Locate the cell with the specified text and output its (X, Y) center coordinate. 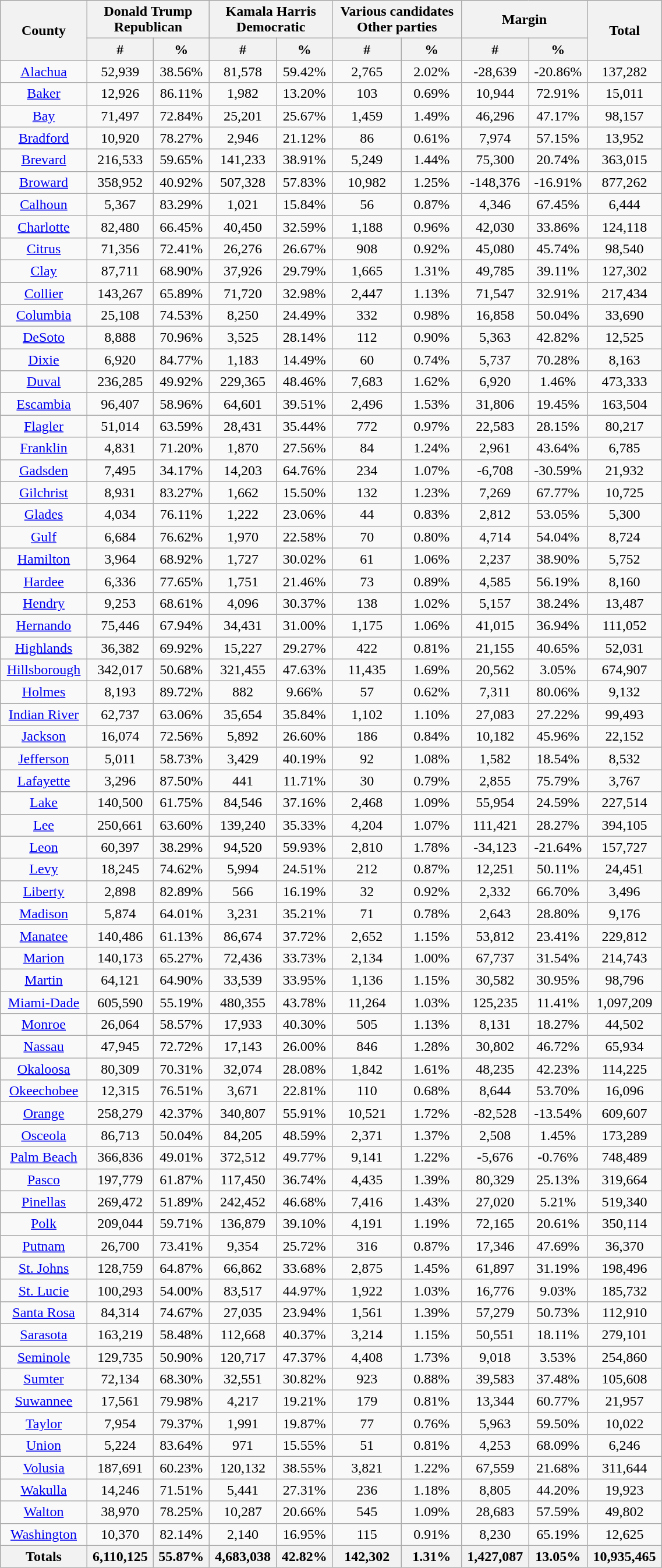
31.54% (558, 958)
605,590 (120, 1002)
36,382 (120, 648)
49.77% (305, 1158)
2,140 (242, 1534)
112,668 (242, 1335)
53.05% (558, 515)
30,582 (495, 980)
27,035 (242, 1312)
16,074 (120, 737)
9,354 (242, 1246)
40.65% (558, 648)
74.67% (181, 1312)
57.15% (558, 138)
DeSoto (44, 338)
70.28% (558, 360)
1.00% (432, 958)
103 (367, 94)
212 (367, 869)
250,661 (120, 825)
6,336 (120, 581)
39.10% (305, 1224)
1,097,209 (624, 1002)
358,952 (120, 182)
9,253 (120, 603)
258,279 (120, 1113)
35,654 (242, 714)
33.73% (305, 958)
39.11% (558, 271)
86,713 (120, 1135)
8,163 (624, 360)
4,831 (120, 448)
473,333 (624, 382)
13.20% (305, 94)
13,487 (624, 603)
Union (44, 1446)
50.68% (181, 670)
84,314 (120, 1312)
72,436 (242, 958)
38,970 (120, 1512)
75,300 (495, 160)
Holmes (44, 692)
507,328 (242, 182)
72,134 (120, 1379)
2,765 (367, 72)
179 (367, 1401)
Kamala HarrisDemocratic (271, 20)
-13.54% (558, 1113)
7,416 (367, 1202)
1,662 (242, 493)
Bradford (44, 138)
0.83% (432, 515)
27,083 (495, 714)
132 (367, 493)
28.08% (305, 1069)
69.92% (181, 648)
8,250 (242, 316)
16.95% (305, 1534)
Franklin (44, 448)
70.96% (181, 338)
19.87% (305, 1424)
Clay (44, 271)
71,547 (495, 293)
Martin (44, 980)
545 (367, 1512)
86 (367, 138)
21,957 (624, 1401)
63.60% (181, 825)
29.79% (305, 271)
60 (367, 360)
185,732 (624, 1290)
7,974 (495, 138)
Brevard (44, 160)
8,532 (624, 759)
17,933 (242, 1025)
33.86% (558, 226)
58.73% (181, 759)
39.51% (305, 404)
242,452 (242, 1202)
2,875 (367, 1268)
18.54% (558, 759)
15,011 (624, 94)
1.53% (432, 404)
3,429 (242, 759)
197,779 (120, 1180)
67,559 (495, 1468)
254,860 (624, 1357)
74.62% (181, 869)
76.51% (181, 1091)
772 (367, 426)
0.62% (432, 692)
22,152 (624, 737)
1,459 (367, 116)
Dixie (44, 360)
Leon (44, 847)
441 (242, 781)
5,224 (120, 1446)
79.98% (181, 1401)
7,269 (495, 493)
98,796 (624, 980)
32.91% (558, 293)
61,897 (495, 1268)
Gadsden (44, 470)
Polk (44, 1224)
47.37% (305, 1357)
20.74% (558, 160)
1.37% (432, 1135)
10,287 (242, 1512)
25.13% (558, 1180)
75.79% (558, 781)
2,332 (495, 891)
63.06% (181, 714)
34,431 (242, 625)
83.64% (181, 1446)
139,240 (242, 825)
Pinellas (44, 1202)
0.98% (432, 316)
66.45% (181, 226)
-30.59% (558, 470)
68.61% (181, 603)
49.01% (181, 1158)
163,219 (120, 1335)
1,102 (367, 714)
8,644 (495, 1091)
23.41% (558, 936)
5,892 (242, 737)
61 (367, 559)
34.17% (181, 470)
94,520 (242, 847)
1,222 (242, 515)
87.50% (181, 781)
Levy (44, 869)
71,497 (120, 116)
40.30% (305, 1025)
4,034 (120, 515)
98,157 (624, 116)
49,785 (495, 271)
4,217 (242, 1401)
Glades (44, 515)
-0.76% (558, 1158)
Collier (44, 293)
55.87% (181, 1556)
1.23% (432, 493)
30.82% (305, 1379)
2.02% (432, 72)
13,344 (495, 1401)
0.88% (432, 1379)
82,480 (120, 226)
321,455 (242, 670)
23.06% (305, 515)
138 (367, 603)
1,582 (495, 759)
1.28% (432, 1047)
11,264 (367, 1002)
269,472 (120, 1202)
28.27% (558, 825)
1.78% (432, 847)
18,245 (120, 869)
1.18% (432, 1490)
100,293 (120, 1290)
3,231 (242, 914)
2,447 (367, 293)
19,923 (624, 1490)
3.05% (558, 670)
80,329 (495, 1180)
Okeechobee (44, 1091)
Orange (44, 1113)
82.89% (181, 891)
57,279 (495, 1312)
Escambia (44, 404)
Gilchrist (44, 493)
65.89% (181, 293)
55.19% (181, 1002)
0.80% (432, 537)
60,397 (120, 847)
40.92% (181, 182)
1.19% (432, 1224)
Total (624, 30)
83.29% (181, 204)
5,441 (242, 1490)
12,525 (624, 338)
32.98% (305, 293)
Charlotte (44, 226)
71,356 (120, 249)
8,931 (120, 493)
-16.91% (558, 182)
6,785 (624, 448)
8,193 (120, 692)
71,720 (242, 293)
1,665 (367, 271)
30.02% (305, 559)
61.13% (181, 936)
72.91% (558, 94)
1,751 (242, 581)
136,879 (242, 1224)
1,188 (367, 226)
1.61% (432, 1069)
61.87% (181, 1180)
143,267 (120, 293)
70.31% (181, 1069)
114,225 (624, 1069)
Margin (525, 20)
Jackson (44, 737)
64.01% (181, 914)
31.19% (558, 1268)
84.77% (181, 360)
71.51% (181, 1490)
10,944 (495, 94)
2,961 (495, 448)
45.96% (558, 737)
24.59% (558, 803)
9,141 (367, 1158)
68.92% (181, 559)
92 (367, 759)
Hardee (44, 581)
7,311 (495, 692)
0.69% (432, 94)
62,737 (120, 714)
1.43% (432, 1202)
3,821 (367, 1468)
9,018 (495, 1357)
4,683,038 (242, 1556)
9,132 (624, 692)
78.25% (181, 1512)
27.22% (558, 714)
32.59% (305, 226)
1.08% (432, 759)
Walton (44, 1512)
Jefferson (44, 759)
37.48% (558, 1379)
72.41% (181, 249)
24,451 (624, 869)
St. Lucie (44, 1290)
137,282 (624, 72)
28.14% (305, 338)
4,408 (367, 1357)
0.91% (432, 1534)
-5,676 (495, 1158)
21.46% (305, 581)
41,015 (495, 625)
2,371 (367, 1135)
50.90% (181, 1357)
3.53% (558, 1357)
908 (367, 249)
4,346 (495, 204)
214,743 (624, 958)
209,044 (120, 1224)
9.66% (305, 692)
82.14% (181, 1534)
55,954 (495, 803)
Okaloosa (44, 1069)
3,671 (242, 1091)
Liberty (44, 891)
48,235 (495, 1069)
73 (367, 581)
64,121 (120, 980)
31.00% (305, 625)
60.77% (558, 1401)
36.74% (305, 1180)
2,496 (367, 404)
Lee (44, 825)
16.19% (305, 891)
28.80% (558, 914)
38.90% (558, 559)
55.91% (305, 1113)
1,561 (367, 1312)
340,807 (242, 1113)
217,434 (624, 293)
Wakulla (44, 1490)
Sarasota (44, 1335)
89.72% (181, 692)
5,752 (624, 559)
1.72% (432, 1113)
-20.86% (558, 72)
Volusia (44, 1468)
1,427,087 (495, 1556)
21.68% (558, 1468)
59.65% (181, 160)
8,160 (624, 581)
120,132 (242, 1468)
67.77% (558, 493)
77.65% (181, 581)
13.05% (558, 1556)
10,935,465 (624, 1556)
27.56% (305, 448)
15.50% (305, 493)
111,052 (624, 625)
74.53% (181, 316)
882 (242, 692)
26,276 (242, 249)
124,118 (624, 226)
1.49% (432, 116)
8,724 (624, 537)
33.95% (305, 980)
86,674 (242, 936)
Duval (44, 382)
Flagler (44, 426)
1.24% (432, 448)
141,233 (242, 160)
3,214 (367, 1335)
27,020 (495, 1202)
173,289 (624, 1135)
81,578 (242, 72)
0.78% (432, 914)
19.21% (305, 1401)
8,888 (120, 338)
140,486 (120, 936)
Hillsborough (44, 670)
17,561 (120, 1401)
140,173 (120, 958)
Miami-Dade (44, 1002)
350,114 (624, 1224)
86.11% (181, 94)
32,551 (242, 1379)
5,363 (495, 338)
5,994 (242, 869)
42.23% (558, 1069)
57.59% (558, 1512)
51,014 (120, 426)
Highlands (44, 648)
28,431 (242, 426)
366,836 (120, 1158)
33,539 (242, 980)
1,727 (242, 559)
13,952 (624, 138)
0.84% (432, 737)
Seminole (44, 1357)
26,700 (120, 1246)
157,727 (624, 847)
5,737 (495, 360)
25.72% (305, 1246)
17,346 (495, 1246)
1.62% (432, 382)
10,725 (624, 493)
3,525 (242, 338)
1,842 (367, 1069)
52,031 (624, 648)
Monroe (44, 1025)
3,767 (624, 781)
20,562 (495, 670)
17,143 (242, 1047)
49.92% (181, 382)
7,495 (120, 470)
Palm Beach (44, 1158)
Marion (44, 958)
52,939 (120, 72)
21.12% (305, 138)
37.72% (305, 936)
43.78% (305, 1002)
68.90% (181, 271)
57 (367, 692)
216,533 (120, 160)
9.03% (558, 1290)
98,540 (624, 249)
40.19% (305, 759)
51.89% (181, 1202)
5,157 (495, 603)
4,253 (495, 1446)
22.81% (305, 1091)
Broward (44, 182)
198,496 (624, 1268)
79.37% (181, 1424)
519,340 (624, 1202)
10,370 (120, 1534)
Osceola (44, 1135)
236,285 (120, 382)
28.15% (558, 426)
30 (367, 781)
53.70% (558, 1091)
2,134 (367, 958)
38.55% (305, 1468)
24.49% (305, 316)
22,583 (495, 426)
5,300 (624, 515)
25,108 (120, 316)
748,489 (624, 1158)
566 (242, 891)
0.96% (432, 226)
County (44, 30)
-148,376 (495, 182)
12,926 (120, 94)
22.58% (305, 537)
12,315 (120, 1091)
4,435 (367, 1180)
0.89% (432, 581)
1.46% (558, 382)
10,022 (624, 1424)
316 (367, 1246)
4,714 (495, 537)
35.44% (305, 426)
234 (367, 470)
674,907 (624, 670)
4,096 (242, 603)
46.72% (558, 1047)
609,607 (624, 1113)
28,683 (495, 1512)
56 (367, 204)
15,227 (242, 648)
Washington (44, 1534)
9,176 (624, 914)
66.70% (558, 891)
St. Johns (44, 1268)
Manatee (44, 936)
1.69% (432, 670)
72.56% (181, 737)
279,101 (624, 1335)
2,508 (495, 1135)
33.68% (305, 1268)
1,922 (367, 1290)
48.59% (305, 1135)
12,251 (495, 869)
-6,708 (495, 470)
87,711 (120, 271)
59.50% (558, 1424)
60.23% (181, 1468)
80,309 (120, 1069)
Lafayette (44, 781)
72.84% (181, 116)
83.27% (181, 493)
56.19% (558, 581)
65,934 (624, 1047)
-28,639 (495, 72)
26.60% (305, 737)
5,874 (120, 914)
73.41% (181, 1246)
2,643 (495, 914)
142,302 (367, 1556)
923 (367, 1379)
50,551 (495, 1335)
1,982 (242, 94)
163,504 (624, 404)
1,870 (242, 448)
110 (367, 1091)
6,110,125 (120, 1556)
20.61% (558, 1224)
27.31% (305, 1490)
23.94% (305, 1312)
480,355 (242, 1002)
342,017 (120, 670)
38.24% (558, 603)
70 (367, 537)
Alachua (44, 72)
5.21% (558, 1202)
76.11% (181, 515)
229,365 (242, 382)
80.06% (558, 692)
44.97% (305, 1290)
2,468 (367, 803)
20.66% (305, 1512)
35.84% (305, 714)
50.73% (558, 1312)
120,717 (242, 1357)
21,932 (624, 470)
65.27% (181, 958)
129,735 (120, 1357)
59.42% (305, 72)
15.84% (305, 204)
32 (367, 891)
84,546 (242, 803)
2,898 (120, 891)
30,802 (495, 1047)
Calhoun (44, 204)
0.68% (432, 1091)
Indian River (44, 714)
75,446 (120, 625)
54.00% (181, 1290)
25.67% (305, 116)
84,205 (242, 1135)
80,217 (624, 426)
3,964 (120, 559)
332 (367, 316)
37,926 (242, 271)
67,737 (495, 958)
2,946 (242, 138)
1,183 (242, 360)
68.30% (181, 1379)
127,302 (624, 271)
84 (367, 448)
422 (367, 648)
38.29% (181, 847)
186 (367, 737)
53,812 (495, 936)
Santa Rosa (44, 1312)
Totals (44, 1556)
54.04% (558, 537)
16,096 (624, 1091)
125,235 (495, 1002)
14.49% (305, 360)
1,970 (242, 537)
Putnam (44, 1246)
68.09% (558, 1446)
11.41% (558, 1002)
0.74% (432, 360)
4,585 (495, 581)
0.90% (432, 338)
Madison (44, 914)
10,920 (120, 138)
8,131 (495, 1025)
44.20% (558, 1490)
51 (367, 1446)
6,246 (624, 1446)
26.00% (305, 1047)
47.17% (558, 116)
372,512 (242, 1158)
16,858 (495, 316)
21,155 (495, 648)
105,608 (624, 1379)
112,910 (624, 1312)
10,521 (367, 1113)
1.10% (432, 714)
1,021 (242, 204)
Pasco (44, 1180)
19.45% (558, 404)
50.11% (558, 869)
64.76% (305, 470)
0.79% (432, 781)
43.64% (558, 448)
57.83% (305, 182)
187,691 (120, 1468)
140,500 (120, 803)
40.37% (305, 1335)
35.33% (305, 825)
77 (367, 1424)
3,496 (624, 891)
363,015 (624, 160)
18.27% (558, 1025)
11.71% (305, 781)
5,963 (495, 1424)
971 (242, 1446)
Hernando (44, 625)
319,664 (624, 1180)
30.95% (558, 980)
42.37% (181, 1113)
1,175 (367, 625)
83,517 (242, 1290)
Hamilton (44, 559)
49,802 (624, 1512)
2,237 (495, 559)
8,230 (495, 1534)
117,450 (242, 1180)
44 (367, 515)
47.69% (558, 1246)
Sumter (44, 1379)
63.59% (181, 426)
1,136 (367, 980)
99,493 (624, 714)
25,201 (242, 116)
46.68% (305, 1202)
1.02% (432, 603)
Baker (44, 94)
15.55% (305, 1446)
58.96% (181, 404)
96,407 (120, 404)
111,421 (495, 825)
1,991 (242, 1424)
-82,528 (495, 1113)
2,810 (367, 847)
229,812 (624, 936)
12,625 (624, 1534)
2,652 (367, 936)
10,182 (495, 737)
36,370 (624, 1246)
30.37% (305, 603)
65.19% (558, 1534)
46,296 (495, 116)
11,435 (367, 670)
72.72% (181, 1047)
64,601 (242, 404)
61.75% (181, 803)
6,684 (120, 537)
7,954 (120, 1424)
Hendry (44, 603)
Taylor (44, 1424)
26,064 (120, 1025)
29.27% (305, 648)
45,080 (495, 249)
47,945 (120, 1047)
33,690 (624, 316)
0.61% (432, 138)
45.74% (558, 249)
-34,123 (495, 847)
2,855 (495, 781)
71.20% (181, 448)
10,982 (367, 182)
32,074 (242, 1069)
877,262 (624, 182)
6,444 (624, 204)
76.62% (181, 537)
2,812 (495, 515)
5,249 (367, 160)
47.63% (305, 670)
Bay (44, 116)
72,165 (495, 1224)
Donald TrumpRepublican (148, 20)
236 (367, 1490)
112 (367, 338)
311,644 (624, 1468)
66,862 (242, 1268)
0.97% (432, 426)
0.76% (432, 1424)
Various candidatesOther parties (397, 20)
42,030 (495, 226)
18.11% (558, 1335)
31,806 (495, 404)
Gulf (44, 537)
64.87% (181, 1268)
846 (367, 1047)
59.71% (181, 1224)
35.21% (305, 914)
Lake (44, 803)
Columbia (44, 316)
8,805 (495, 1490)
5,011 (120, 759)
16,776 (495, 1290)
24.51% (305, 869)
48.46% (305, 382)
227,514 (624, 803)
67.94% (181, 625)
4,191 (367, 1224)
58.57% (181, 1025)
39,583 (495, 1379)
14,246 (120, 1490)
38.91% (305, 160)
40,450 (242, 226)
64.90% (181, 980)
44,502 (624, 1025)
78.27% (181, 138)
26.67% (305, 249)
71 (367, 914)
59.93% (305, 847)
1.44% (432, 160)
67.45% (558, 204)
4,204 (367, 825)
Nassau (44, 1047)
128,759 (120, 1268)
115 (367, 1534)
1.73% (432, 1357)
Suwannee (44, 1401)
5,367 (120, 204)
-21.64% (558, 847)
1.25% (432, 182)
14,203 (242, 470)
Citrus (44, 249)
36.94% (558, 625)
394,105 (624, 825)
7,683 (367, 382)
3,296 (120, 781)
38.56% (181, 72)
505 (367, 1025)
58.48% (181, 1335)
37.16% (305, 803)
